Provide the [X, Y] coordinate of the cell's center where the given text is located.  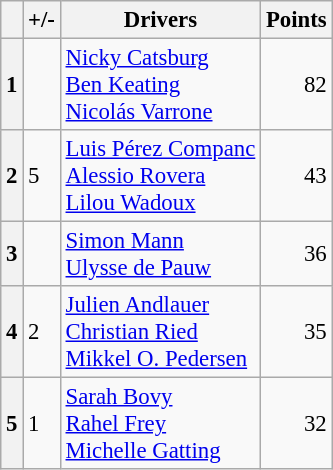
Julien Andlauer Christian Ried Mikkel O. Pedersen [160, 332]
Points [296, 20]
43 [296, 176]
Luis Pérez Companc Alessio Rovera Lilou Wadoux [160, 176]
Nicky Catsburg Ben Keating Nicolás Varrone [160, 85]
35 [296, 332]
+/- [42, 20]
3 [12, 254]
Sarah Bovy Rahel Frey Michelle Gatting [160, 424]
Simon Mann Ulysse de Pauw [160, 254]
Drivers [160, 20]
4 [12, 332]
32 [296, 424]
82 [296, 85]
36 [296, 254]
